For the text-containing cell, return its midpoint in [X, Y] coordinate format. 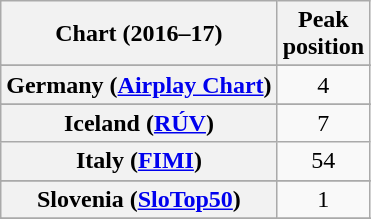
Iceland (RÚV) [139, 123]
54 [323, 161]
Peak position [323, 34]
Slovenia (SloTop50) [139, 199]
Chart (2016–17) [139, 34]
Germany (Airplay Chart) [139, 85]
7 [323, 123]
1 [323, 199]
4 [323, 85]
Italy (FIMI) [139, 161]
